Scan for the cell matching the given text and deliver its [X, Y] coordinate at center. 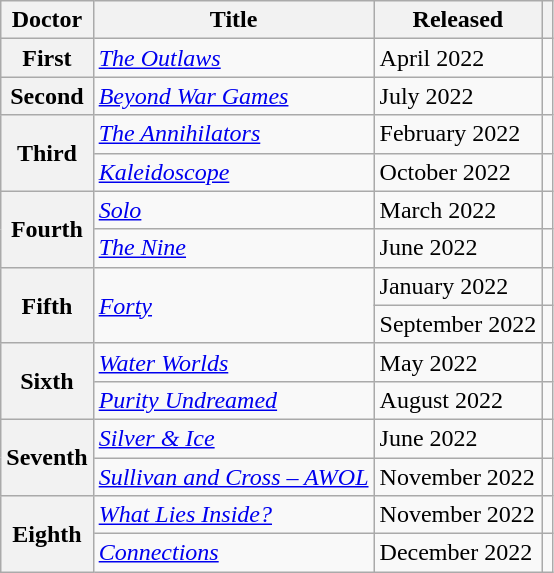
October 2022 [458, 172]
August 2022 [458, 400]
Solo [234, 210]
The Nine [234, 248]
July 2022 [458, 96]
Connections [234, 553]
The Outlaws [234, 58]
Doctor [47, 20]
The Annihilators [234, 134]
Sullivan and Cross – AWOL [234, 477]
Purity Undreamed [234, 400]
Fifth [47, 305]
Water Worlds [234, 362]
January 2022 [458, 286]
Title [234, 20]
February 2022 [458, 134]
First [47, 58]
What Lies Inside? [234, 515]
Eighth [47, 534]
Silver & Ice [234, 438]
April 2022 [458, 58]
Beyond War Games [234, 96]
September 2022 [458, 324]
Seventh [47, 457]
December 2022 [458, 553]
Kaleidoscope [234, 172]
Fourth [47, 229]
March 2022 [458, 210]
Third [47, 153]
Sixth [47, 381]
Second [47, 96]
Released [458, 20]
May 2022 [458, 362]
Forty [234, 305]
